Detect which cell encompasses the target text, then output its (x, y) center coordinate. 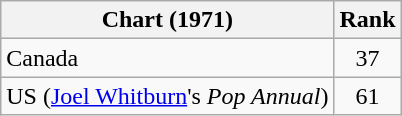
Canada (168, 58)
US (Joel Whitburn's Pop Annual) (168, 96)
Rank (368, 20)
61 (368, 96)
Chart (1971) (168, 20)
37 (368, 58)
